Detect which cell encompasses the target text, then output its [x, y] center coordinate. 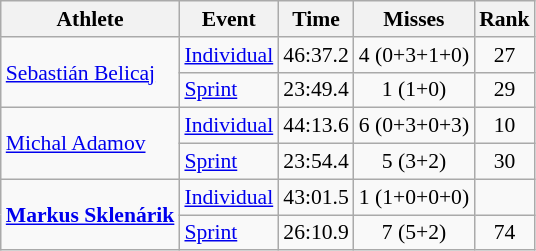
26:10.9 [316, 233]
29 [504, 90]
Michal Adamov [90, 144]
Rank [504, 19]
10 [504, 126]
Misses [414, 19]
46:37.2 [316, 55]
6 (0+3+0+3) [414, 126]
Athlete [90, 19]
23:54.4 [316, 162]
43:01.5 [316, 197]
1 (1+0) [414, 90]
74 [504, 233]
Markus Sklenárik [90, 214]
4 (0+3+1+0) [414, 55]
Sebastián Belicaj [90, 72]
1 (1+0+0+0) [414, 197]
23:49.4 [316, 90]
27 [504, 55]
44:13.6 [316, 126]
Time [316, 19]
5 (3+2) [414, 162]
30 [504, 162]
Event [228, 19]
7 (5+2) [414, 233]
